Output the [x, y] coordinate of the center of the cell containing the given text.  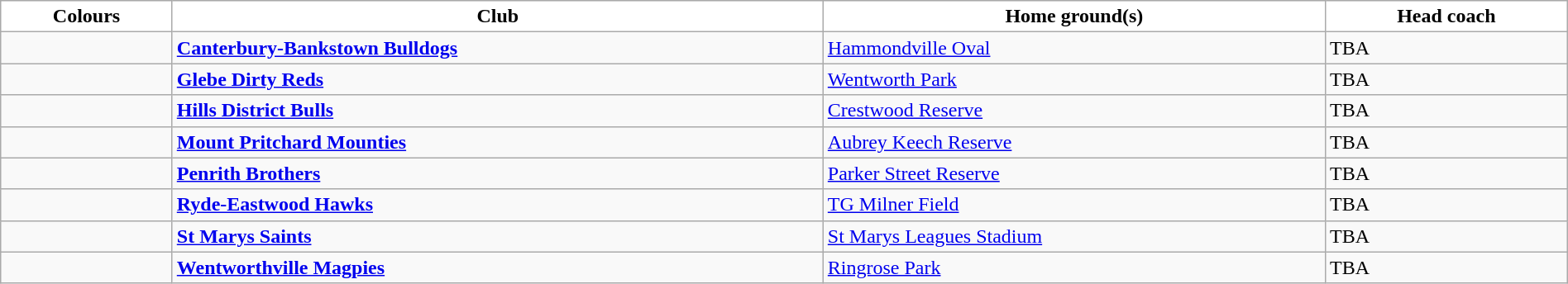
Aubrey Keech Reserve [1073, 142]
Ringrose Park [1073, 267]
Crestwood Reserve [1073, 111]
Wentworthville Magpies [498, 267]
Wentworth Park [1073, 79]
Ryde-Eastwood Hawks [498, 205]
Colours [87, 17]
Hills District Bulls [498, 111]
Parker Street Reserve [1073, 173]
Home ground(s) [1073, 17]
Canterbury-Bankstown Bulldogs [498, 48]
Penrith Brothers [498, 173]
Hammondville Oval [1073, 48]
St Marys Leagues Stadium [1073, 236]
St Marys Saints [498, 236]
Club [498, 17]
Mount Pritchard Mounties [498, 142]
Glebe Dirty Reds [498, 79]
TG Milner Field [1073, 205]
Head coach [1446, 17]
